Detect which cell encompasses the target text, then output its [X, Y] center coordinate. 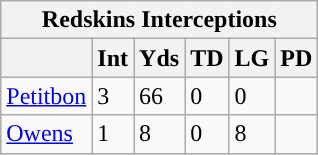
PD [296, 58]
Yds [160, 58]
3 [113, 96]
66 [160, 96]
LG [252, 58]
1 [113, 134]
Owens [46, 134]
TD [207, 58]
Redskins Interceptions [160, 20]
Int [113, 58]
Petitbon [46, 96]
